Detect which cell encompasses the target text, then output its [x, y] center coordinate. 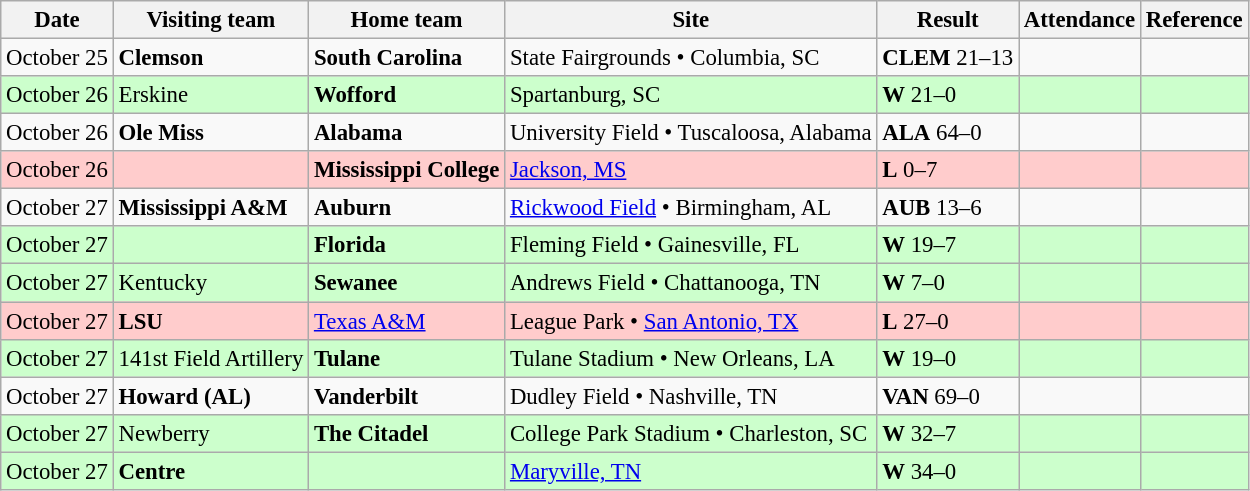
October 25 [57, 58]
W 32–7 [948, 433]
LSU [210, 321]
Mississippi College [407, 170]
W 21–0 [948, 95]
Site [691, 20]
Sewanee [407, 283]
Date [57, 20]
Fleming Field • Gainesville, FL [691, 245]
Vanderbilt [407, 396]
Reference [1194, 20]
College Park Stadium • Charleston, SC [691, 433]
W 19–0 [948, 358]
The Citadel [407, 433]
Dudley Field • Nashville, TN [691, 396]
Visiting team [210, 20]
Florida [407, 245]
141st Field Artillery [210, 358]
Clemson [210, 58]
Spartanburg, SC [691, 95]
Newberry [210, 433]
VAN 69–0 [948, 396]
Ole Miss [210, 133]
Tulane Stadium • New Orleans, LA [691, 358]
Centre [210, 471]
League Park • San Antonio, TX [691, 321]
Mississippi A&M [210, 208]
W 19–7 [948, 245]
Kentucky [210, 283]
Result [948, 20]
CLEM 21–13 [948, 58]
W 34–0 [948, 471]
Jackson, MS [691, 170]
Howard (AL) [210, 396]
Erskine [210, 95]
Maryville, TN [691, 471]
Alabama [407, 133]
Attendance [1079, 20]
Home team [407, 20]
W 7–0 [948, 283]
L 0–7 [948, 170]
University Field • Tuscaloosa, Alabama [691, 133]
Auburn [407, 208]
Tulane [407, 358]
L 27–0 [948, 321]
AUB 13–6 [948, 208]
State Fairgrounds • Columbia, SC [691, 58]
Andrews Field • Chattanooga, TN [691, 283]
South Carolina [407, 58]
Wofford [407, 95]
Texas A&M [407, 321]
Rickwood Field • Birmingham, AL [691, 208]
ALA 64–0 [948, 133]
